Locate the cell with the specified text and output its [X, Y] center coordinate. 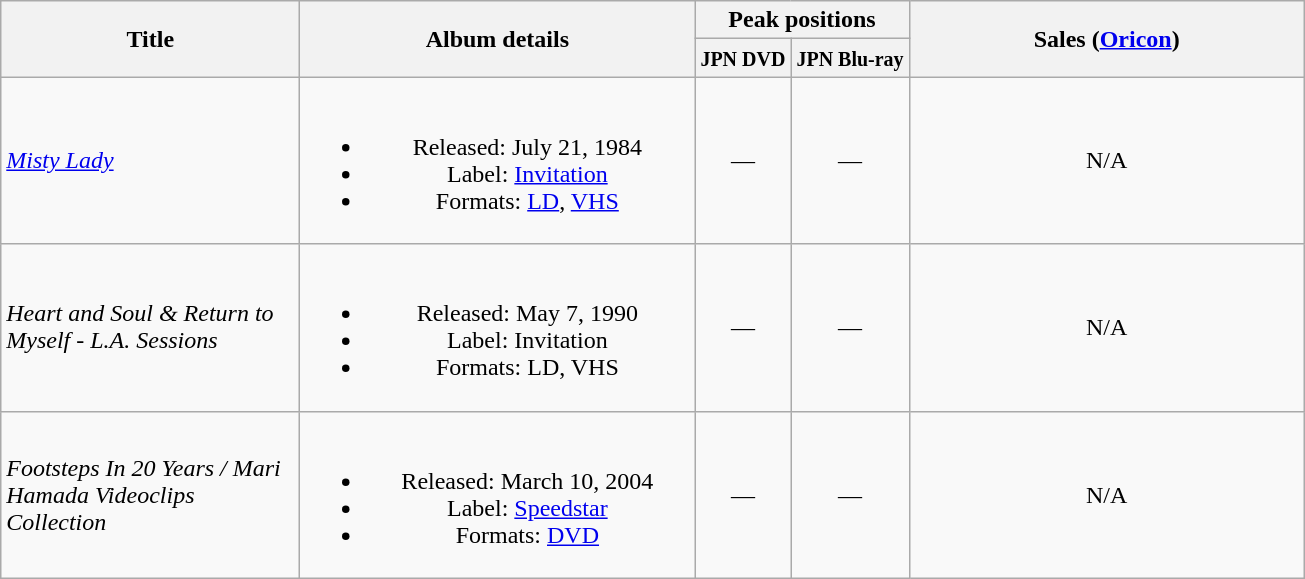
Title [150, 39]
JPN Blu-ray [850, 58]
Album details [498, 39]
JPN DVD [743, 58]
Footsteps In 20 Years / Mari Hamada Videoclips Collection [150, 494]
Peak positions [802, 20]
Sales (Oricon) [1106, 39]
Released: July 21, 1984Label: InvitationFormats: LD, VHS [498, 160]
Released: March 10, 2004Label: SpeedstarFormats: DVD [498, 494]
Misty Lady [150, 160]
Heart and Soul & Return to Myself - L.A. Sessions [150, 328]
Released: May 7, 1990Label: InvitationFormats: LD, VHS [498, 328]
